Capture the cell that displays the provided text and extract its [X, Y] central coordinate. 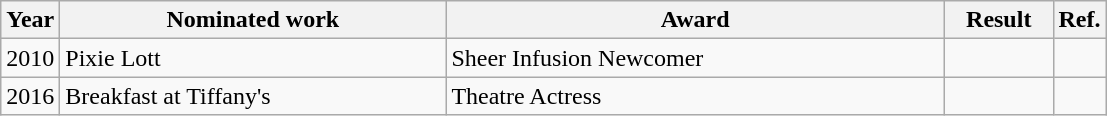
Theatre Actress [696, 96]
Year [30, 20]
Breakfast at Tiffany's [253, 96]
Award [696, 20]
Sheer Infusion Newcomer [696, 58]
Nominated work [253, 20]
2016 [30, 96]
Pixie Lott [253, 58]
Result [998, 20]
Ref. [1080, 20]
2010 [30, 58]
